Return the (x, y) coordinate for the center point of the cell that contains the specified text.  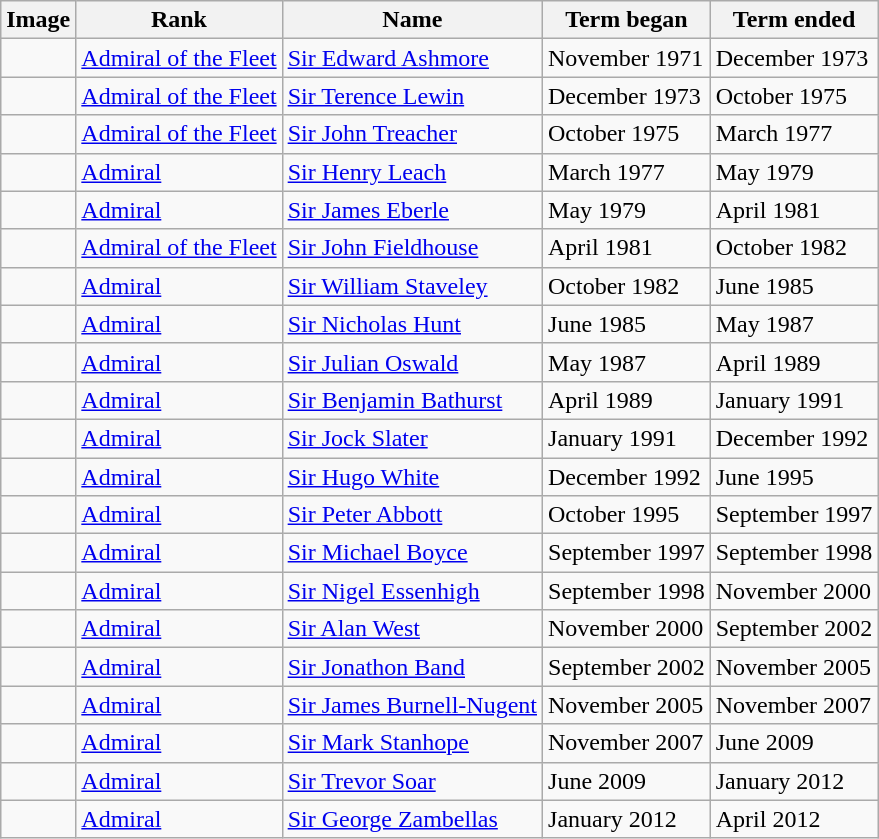
Sir John Fieldhouse (412, 248)
Sir William Staveley (412, 286)
Term began (627, 20)
Sir Julian Oswald (412, 362)
Sir Henry Leach (412, 172)
Name (412, 20)
Sir Mark Stanhope (412, 743)
Sir Peter Abbott (412, 515)
June 1995 (794, 477)
Sir Benjamin Bathurst (412, 400)
Sir Terence Lewin (412, 96)
Rank (179, 20)
Sir Michael Boyce (412, 553)
Image (38, 20)
Sir Edward Ashmore (412, 58)
Sir Jock Slater (412, 438)
October 1995 (627, 515)
April 2012 (794, 819)
Sir Nigel Essenhigh (412, 591)
Sir Trevor Soar (412, 781)
Sir James Burnell-Nugent (412, 705)
Sir Nicholas Hunt (412, 324)
Sir Alan West (412, 629)
Sir James Eberle (412, 210)
Sir Jonathon Band (412, 667)
Term ended (794, 20)
Sir John Treacher (412, 134)
Sir Hugo White (412, 477)
November 1971 (627, 58)
Sir George Zambellas (412, 819)
